Identify which cell holds the provided text, then report its [x, y] central coordinate. 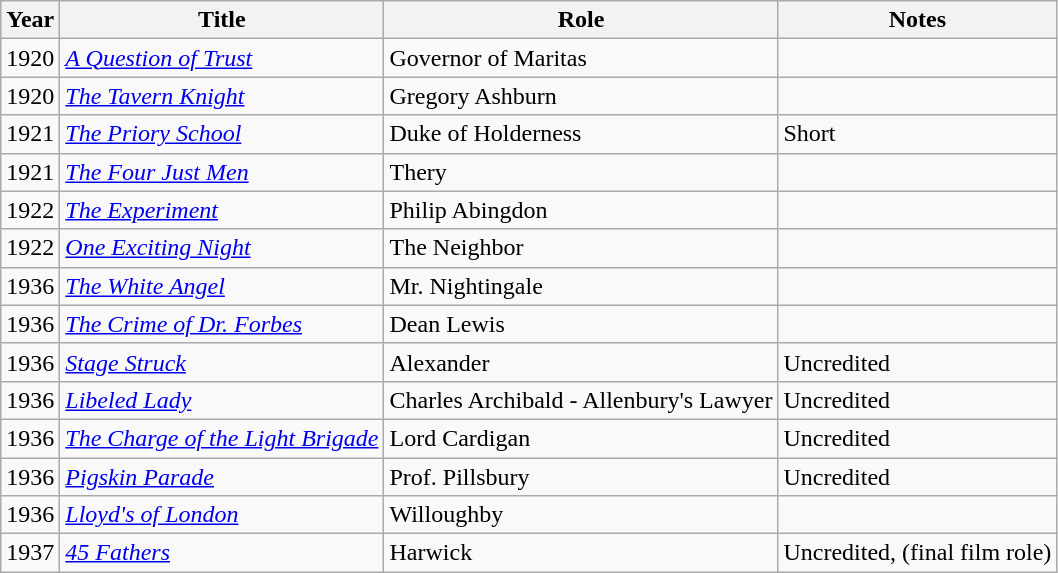
Gregory Ashburn [581, 96]
Title [222, 20]
The White Angel [222, 286]
Lord Cardigan [581, 438]
The Four Just Men [222, 172]
Uncredited, (final film role) [918, 553]
Dean Lewis [581, 324]
Notes [918, 20]
A Question of Trust [222, 58]
Charles Archibald - Allenbury's Lawyer [581, 400]
Prof. Pillsbury [581, 477]
The Neighbor [581, 248]
Duke of Holderness [581, 134]
Willoughby [581, 515]
1937 [30, 553]
The Crime of Dr. Forbes [222, 324]
The Tavern Knight [222, 96]
Harwick [581, 553]
Alexander [581, 362]
The Charge of the Light Brigade [222, 438]
The Priory School [222, 134]
Mr. Nightingale [581, 286]
One Exciting Night [222, 248]
The Experiment [222, 210]
45 Fathers [222, 553]
Philip Abingdon [581, 210]
Governor of Maritas [581, 58]
Pigskin Parade [222, 477]
Libeled Lady [222, 400]
Year [30, 20]
Lloyd's of London [222, 515]
Role [581, 20]
Stage Struck [222, 362]
Thery [581, 172]
Short [918, 134]
